Search for the cell housing the specified text and yield its (x, y) center coordinate. 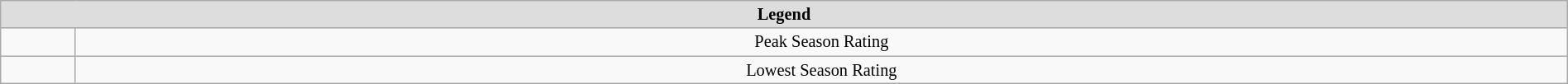
Lowest Season Rating (821, 70)
Legend (784, 14)
Peak Season Rating (821, 42)
